Identify which cell holds the provided text, then report its [X, Y] central coordinate. 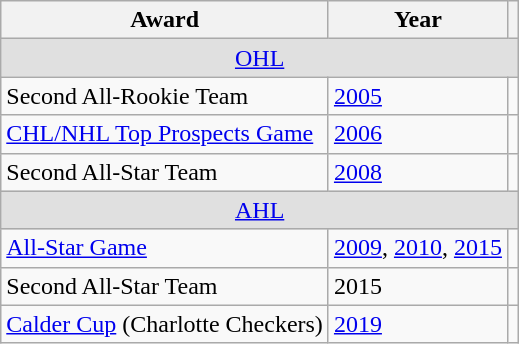
2009, 2010, 2015 [418, 248]
Second All-Rookie Team [165, 96]
OHL [260, 58]
2008 [418, 172]
All-Star Game [165, 248]
2019 [418, 324]
2015 [418, 286]
2006 [418, 134]
Year [418, 20]
CHL/NHL Top Prospects Game [165, 134]
Calder Cup (Charlotte Checkers) [165, 324]
Award [165, 20]
AHL [260, 210]
2005 [418, 96]
